Return the (x, y) coordinate for the center point of the cell that contains the specified text.  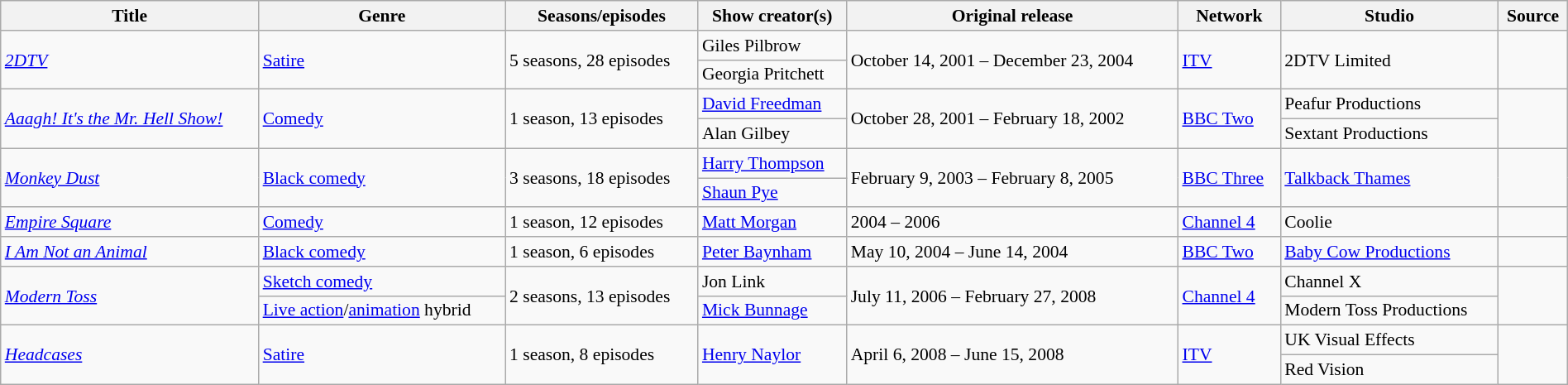
Talkback Thames (1389, 177)
Genre (382, 16)
5 seasons, 28 episodes (602, 60)
Matt Morgan (772, 223)
Monkey Dust (130, 177)
Coolie (1389, 223)
2DTV (130, 60)
I Am Not an Animal (130, 252)
Modern Toss (130, 296)
Show creator(s) (772, 16)
Giles Pilbrow (772, 46)
2 seasons, 13 episodes (602, 296)
Baby Cow Productions (1389, 252)
2DTV Limited (1389, 60)
Henry Naylor (772, 354)
Shaun Pye (772, 193)
Peafur Productions (1389, 104)
1 season, 13 episodes (602, 119)
BBC Three (1229, 177)
Georgia Pritchett (772, 75)
Seasons/episodes (602, 16)
Network (1229, 16)
UK Visual Effects (1389, 340)
July 11, 2006 – February 27, 2008 (1012, 296)
October 28, 2001 – February 18, 2002 (1012, 119)
February 9, 2003 – February 8, 2005 (1012, 177)
Headcases (130, 354)
Aaagh! It's the Mr. Hell Show! (130, 119)
1 season, 12 episodes (602, 223)
Jon Link (772, 282)
Red Vision (1389, 370)
Harry Thompson (772, 163)
2004 – 2006 (1012, 223)
Channel X (1389, 282)
Title (130, 16)
April 6, 2008 – June 15, 2008 (1012, 354)
Modern Toss Productions (1389, 310)
Alan Gilbey (772, 134)
David Freedman (772, 104)
3 seasons, 18 episodes (602, 177)
1 season, 6 episodes (602, 252)
Live action/animation hybrid (382, 310)
Studio (1389, 16)
Mick Bunnage (772, 310)
Empire Square (130, 223)
Source (1533, 16)
October 14, 2001 – December 23, 2004 (1012, 60)
May 10, 2004 – June 14, 2004 (1012, 252)
Sextant Productions (1389, 134)
Sketch comedy (382, 282)
Peter Baynham (772, 252)
1 season, 8 episodes (602, 354)
Original release (1012, 16)
